Determine the (x, y) coordinate at the center of the cell enclosing the given text.  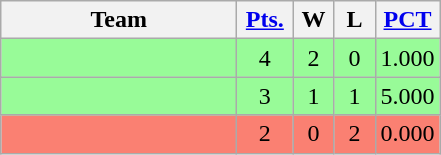
Pts. (265, 20)
W (314, 20)
3 (265, 96)
4 (265, 58)
5.000 (408, 96)
1.000 (408, 58)
PCT (408, 20)
L (354, 20)
0.000 (408, 134)
Team (119, 20)
